From the cell containing the given text, extract its center point as (x, y) coordinate. 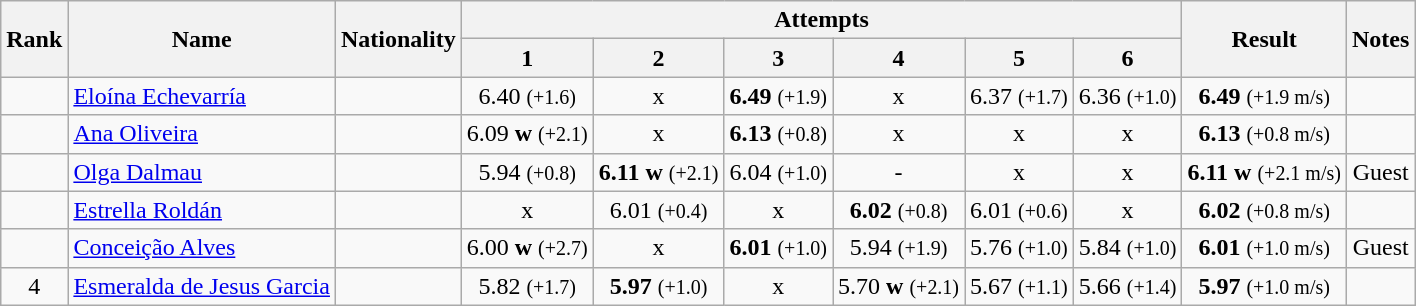
3 (778, 58)
5.66 (+1.4) (1128, 286)
6.13 (+0.8 m/s) (1264, 134)
5.70 w (+2.1) (899, 286)
1 (527, 58)
5.67 (+1.1) (1020, 286)
6.37 (+1.7) (1020, 96)
6.01 (+0.4) (658, 210)
Ana Oliveira (202, 134)
6.40 (+1.6) (527, 96)
Estrella Roldán (202, 210)
6.49 (+1.9 m/s) (1264, 96)
2 (658, 58)
6.01 (+1.0) (778, 248)
Notes (1380, 39)
6.01 (+1.0 m/s) (1264, 248)
6 (1128, 58)
6.02 (+0.8 m/s) (1264, 210)
Name (202, 39)
- (899, 172)
Olga Dalmau (202, 172)
6.01 (+0.6) (1020, 210)
5.94 (+0.8) (527, 172)
6.04 (+1.0) (778, 172)
6.11 w (+2.1) (658, 172)
6.36 (+1.0) (1128, 96)
Conceição Alves (202, 248)
6.00 w (+2.7) (527, 248)
6.13 (+0.8) (778, 134)
Attempts (822, 20)
5.94 (+1.9) (899, 248)
5.97 (+1.0) (658, 286)
Eloína Echevarría (202, 96)
5.82 (+1.7) (527, 286)
5.84 (+1.0) (1128, 248)
Result (1264, 39)
5.76 (+1.0) (1020, 248)
6.49 (+1.9) (778, 96)
Esmeralda de Jesus Garcia (202, 286)
6.02 (+0.8) (899, 210)
5.97 (+1.0 m/s) (1264, 286)
Rank (34, 39)
6.11 w (+2.1 m/s) (1264, 172)
Nationality (398, 39)
6.09 w (+2.1) (527, 134)
5 (1020, 58)
